Find where the given text appears and provide that cell's center as (x, y) coordinate. 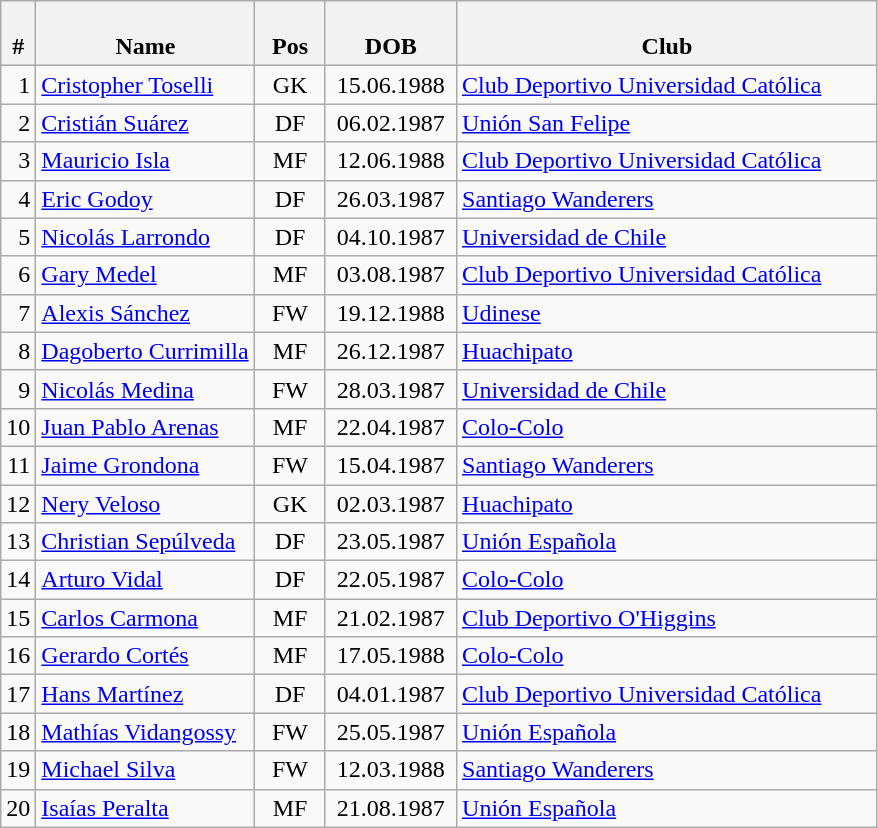
Nicolás Medina (146, 389)
Mauricio Isla (146, 161)
22.04.1987 (390, 427)
11 (18, 465)
7 (18, 313)
Nicolás Larrondo (146, 237)
04.01.1987 (390, 694)
Jaime Grondona (146, 465)
Nery Veloso (146, 503)
15 (18, 618)
20 (18, 808)
1 (18, 85)
06.02.1987 (390, 123)
02.03.1987 (390, 503)
23.05.1987 (390, 542)
Arturo Vidal (146, 580)
03.08.1987 (390, 275)
Club Deportivo O'Higgins (668, 618)
15.04.1987 (390, 465)
10 (18, 427)
18 (18, 732)
Mathías Vidangossy (146, 732)
3 (18, 161)
5 (18, 237)
26.12.1987 (390, 351)
15.06.1988 (390, 85)
17.05.1988 (390, 656)
16 (18, 656)
21.02.1987 (390, 618)
26.03.1987 (390, 199)
12 (18, 503)
Gary Medel (146, 275)
# (18, 34)
21.08.1987 (390, 808)
12.03.1988 (390, 770)
Cristián Suárez (146, 123)
14 (18, 580)
4 (18, 199)
Michael Silva (146, 770)
Juan Pablo Arenas (146, 427)
Isaías Peralta (146, 808)
Pos (290, 34)
Club (668, 34)
Name (146, 34)
Gerardo Cortés (146, 656)
Udinese (668, 313)
13 (18, 542)
9 (18, 389)
DOB (390, 34)
Alexis Sánchez (146, 313)
Cristopher Toselli (146, 85)
Eric Godoy (146, 199)
22.05.1987 (390, 580)
Carlos Carmona (146, 618)
2 (18, 123)
19.12.1988 (390, 313)
Unión San Felipe (668, 123)
17 (18, 694)
19 (18, 770)
Christian Sepúlveda (146, 542)
Hans Martínez (146, 694)
25.05.1987 (390, 732)
Dagoberto Currimilla (146, 351)
12.06.1988 (390, 161)
8 (18, 351)
28.03.1987 (390, 389)
04.10.1987 (390, 237)
6 (18, 275)
